Find where the given text appears and provide that cell's center as [x, y] coordinate. 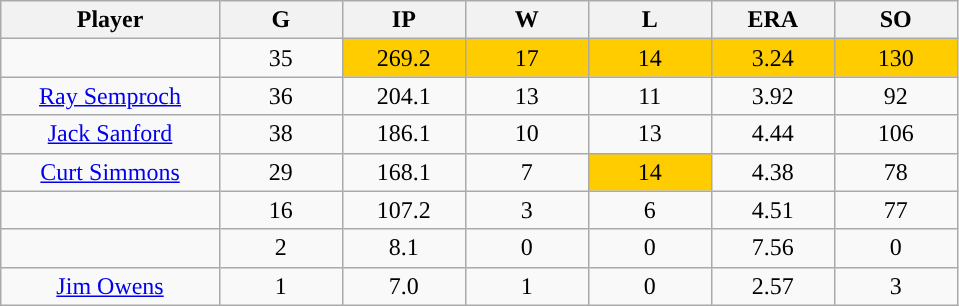
Player [110, 20]
107.2 [404, 210]
2 [280, 248]
3.92 [772, 96]
7 [526, 172]
17 [526, 58]
130 [896, 58]
204.1 [404, 96]
7.56 [772, 248]
4.44 [772, 134]
L [650, 20]
SO [896, 20]
186.1 [404, 134]
Jim Owens [110, 286]
ERA [772, 20]
16 [280, 210]
W [526, 20]
7.0 [404, 286]
269.2 [404, 58]
Ray Semproch [110, 96]
38 [280, 134]
35 [280, 58]
Jack Sanford [110, 134]
3.24 [772, 58]
168.1 [404, 172]
6 [650, 210]
10 [526, 134]
92 [896, 96]
Curt Simmons [110, 172]
29 [280, 172]
106 [896, 134]
77 [896, 210]
78 [896, 172]
8.1 [404, 248]
11 [650, 96]
2.57 [772, 286]
4.38 [772, 172]
IP [404, 20]
36 [280, 96]
4.51 [772, 210]
G [280, 20]
